Find where the given text appears and provide that cell's center as (x, y) coordinate. 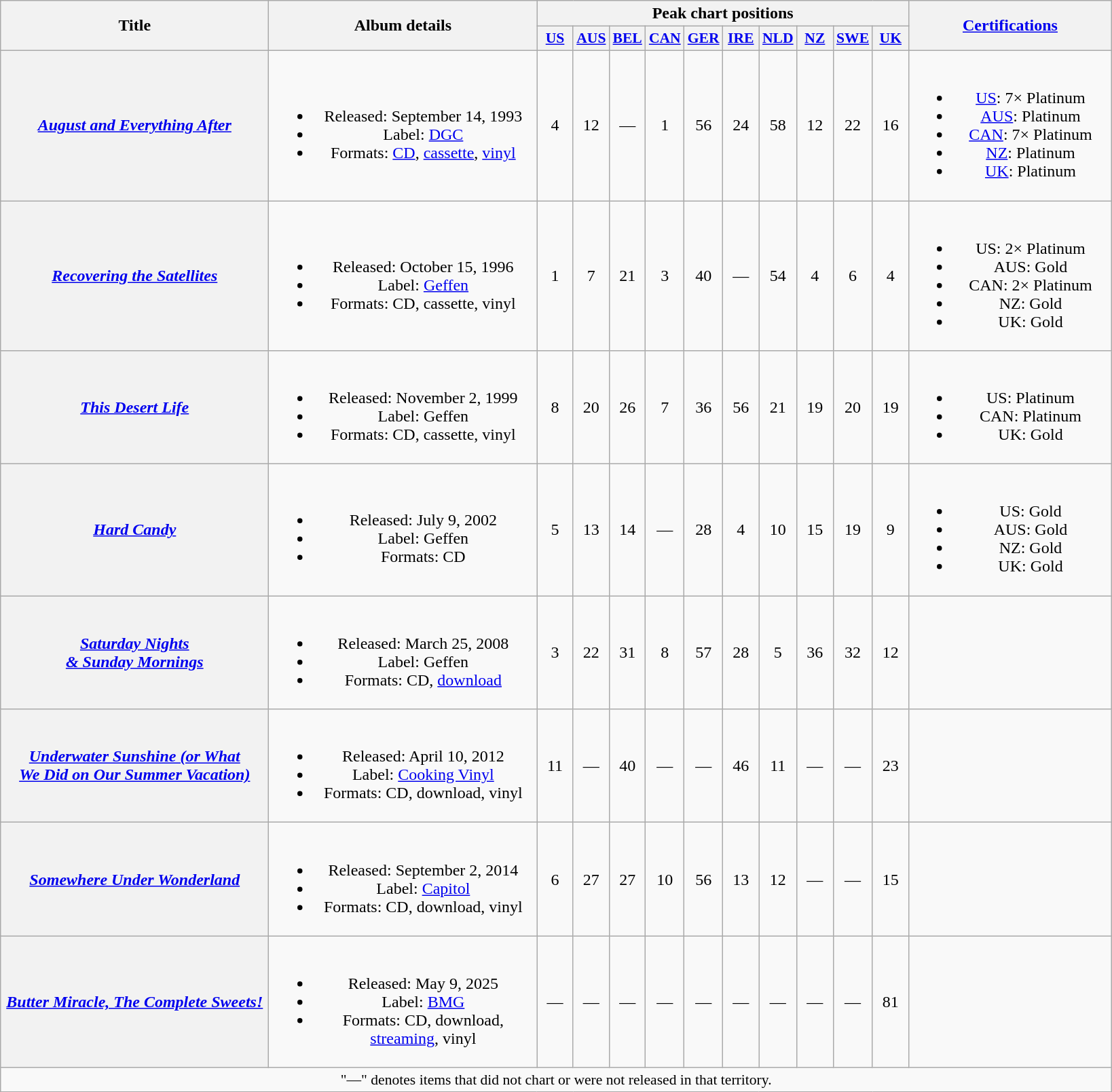
14 (627, 530)
Released: November 2, 1999Label: GeffenFormats: CD, cassette, vinyl (403, 407)
This Desert Life (134, 407)
Recovering the Satellites (134, 276)
Title (134, 26)
57 (703, 653)
US: 7× PlatinumAUS: PlatinumCAN: 7× PlatinumNZ: PlatinumUK: Platinum (1010, 125)
NZ (815, 39)
Certifications (1010, 26)
54 (778, 276)
Released: September 14, 1993Label: DGCFormats: CD, cassette, vinyl (403, 125)
Released: May 9, 2025Label: BMGFormats: CD, download, streaming, vinyl (403, 1002)
SWE (853, 39)
Hard Candy (134, 530)
NLD (778, 39)
9 (891, 530)
24 (741, 125)
Underwater Sunshine (or WhatWe Did on Our Summer Vacation) (134, 766)
Released: July 9, 2002Label: GeffenFormats: CD (403, 530)
Released: October 15, 1996Label: GeffenFormats: CD, cassette, vinyl (403, 276)
Released: April 10, 2012Label: Cooking VinylFormats: CD, download, vinyl (403, 766)
81 (891, 1002)
23 (891, 766)
US: 2× PlatinumAUS: GoldCAN: 2× PlatinumNZ: GoldUK: Gold (1010, 276)
Released: September 2, 2014Label: CapitolFormats: CD, download, vinyl (403, 880)
Album details (403, 26)
Somewhere Under Wonderland (134, 880)
32 (853, 653)
16 (891, 125)
AUS (591, 39)
IRE (741, 39)
31 (627, 653)
CAN (665, 39)
Released: March 25, 2008Label: GeffenFormats: CD, download (403, 653)
US (555, 39)
46 (741, 766)
Saturday Nights& Sunday Mornings (134, 653)
Butter Miracle, The Complete Sweets! (134, 1002)
BEL (627, 39)
58 (778, 125)
26 (627, 407)
GER (703, 39)
US: GoldAUS: GoldNZ: GoldUK: Gold (1010, 530)
August and Everything After (134, 125)
UK (891, 39)
"—" denotes items that did not chart or were not released in that territory. (557, 1080)
US: PlatinumCAN: PlatinumUK: Gold (1010, 407)
Peak chart positions (723, 14)
